Capture the cell that displays the provided text and extract its [X, Y] central coordinate. 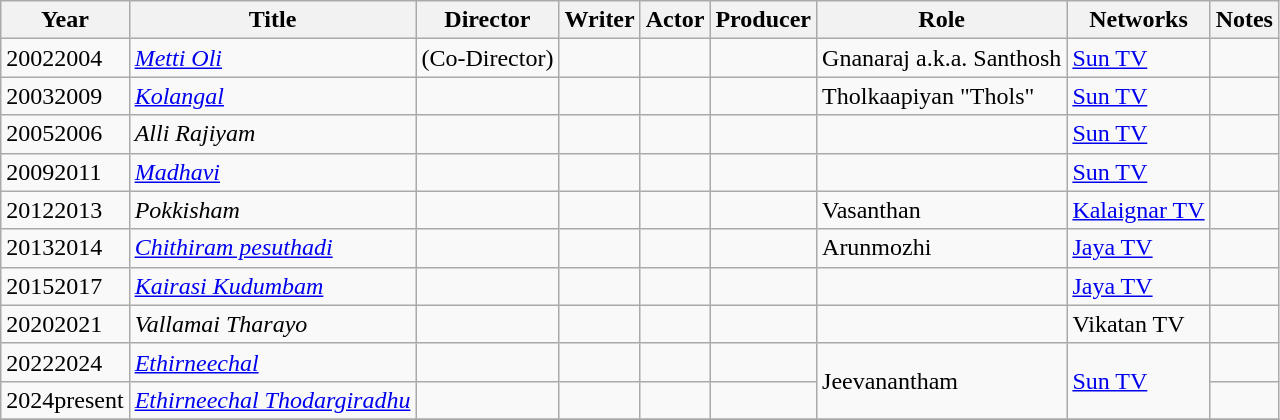
Arunmozhi [942, 248]
Jeevanantham [942, 381]
Vikatan TV [1138, 324]
Chithiram pesuthadi [272, 248]
Metti Oli [272, 58]
Kolangal [272, 96]
20152017 [65, 286]
20052006 [65, 134]
Director [488, 20]
Kairasi Kudumbam [272, 286]
Networks [1138, 20]
20092011 [65, 172]
20032009 [65, 96]
Kalaignar TV [1138, 210]
20202021 [65, 324]
Madhavi [272, 172]
Tholkaapiyan "Thols" [942, 96]
2024present [65, 400]
Gnanaraj a.k.a. Santhosh [942, 58]
Producer [764, 20]
20022004 [65, 58]
20132014 [65, 248]
Vasanthan [942, 210]
Writer [600, 20]
Title [272, 20]
20222024 [65, 362]
Ethirneechal Thodargiradhu [272, 400]
Alli Rajiyam [272, 134]
Actor [675, 20]
(Co-Director) [488, 58]
Notes [1244, 20]
Ethirneechal [272, 362]
Role [942, 20]
Pokkisham [272, 210]
Year [65, 20]
Vallamai Tharayo [272, 324]
20122013 [65, 210]
